Identify which cell holds the provided text, then report its [x, y] central coordinate. 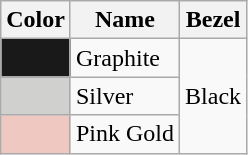
Silver [124, 96]
Black [214, 96]
Color [36, 20]
Graphite [124, 58]
Name [124, 20]
Bezel [214, 20]
Pink Gold [124, 134]
